Find where the given text appears and provide that cell's center as [X, Y] coordinate. 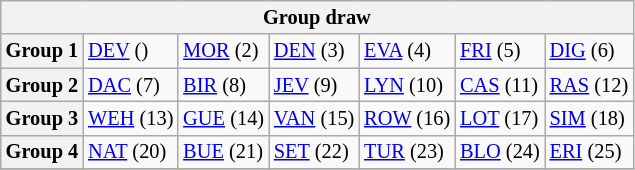
BUE (21) [224, 152]
Group 1 [42, 51]
VAN (15) [314, 118]
MOR (2) [224, 51]
CAS (11) [500, 85]
ROW (16) [407, 118]
BIR (8) [224, 85]
DEN (3) [314, 51]
NAT (20) [130, 152]
DEV () [130, 51]
TUR (23) [407, 152]
Group draw [317, 17]
RAS (12) [589, 85]
Group 2 [42, 85]
FRI (5) [500, 51]
LOT (17) [500, 118]
BLO (24) [500, 152]
ERI (25) [589, 152]
SIM (18) [589, 118]
GUE (14) [224, 118]
JEV (9) [314, 85]
WEH (13) [130, 118]
Group 4 [42, 152]
LYN (10) [407, 85]
DIG (6) [589, 51]
EVA (4) [407, 51]
SET (22) [314, 152]
Group 3 [42, 118]
DAC (7) [130, 85]
